Return [x, y] of the center of cell containing provided text 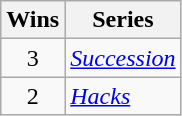
3 [33, 58]
Series [123, 20]
Hacks [123, 96]
Wins [33, 20]
Succession [123, 58]
2 [33, 96]
